Detect which cell encompasses the target text, then output its [x, y] center coordinate. 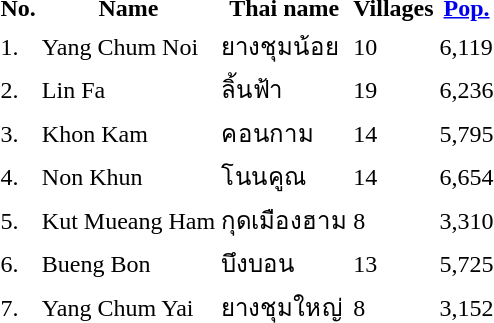
8 [394, 220]
ยางชุมน้อย [284, 46]
13 [394, 264]
กุดเมืองฮาม [284, 220]
ลิ้นฟ้า [284, 90]
Yang Chum Noi [128, 46]
Kut Mueang Ham [128, 220]
Khon Kam [128, 133]
Lin Fa [128, 90]
10 [394, 46]
19 [394, 90]
โนนคูณ [284, 176]
Non Khun [128, 176]
คอนกาม [284, 133]
Bueng Bon [128, 264]
บึงบอน [284, 264]
